Find where the given text appears and provide that cell's center as [X, Y] coordinate. 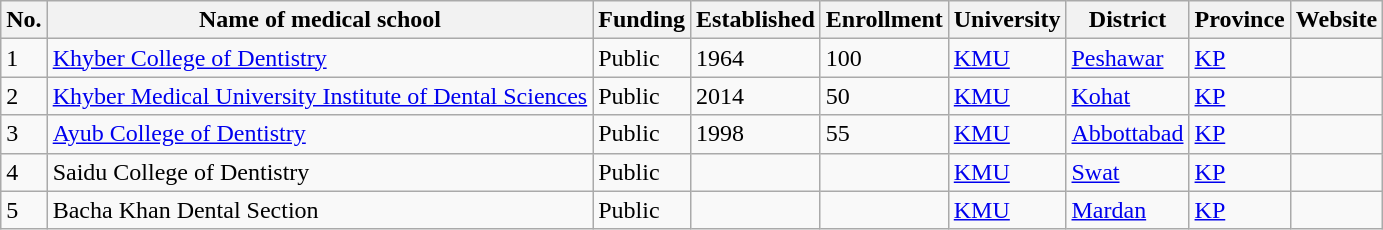
55 [884, 134]
Kohat [1128, 96]
100 [884, 58]
Mardan [1128, 210]
Khyber Medical University Institute of Dental Sciences [320, 96]
1998 [756, 134]
1 [24, 58]
Abbottabad [1128, 134]
No. [24, 20]
Swat [1128, 172]
2014 [756, 96]
Saidu College of Dentistry [320, 172]
Bacha Khan Dental Section [320, 210]
3 [24, 134]
University [1007, 20]
Website [1336, 20]
District [1128, 20]
Ayub College of Dentistry [320, 134]
Name of medical school [320, 20]
50 [884, 96]
5 [24, 210]
Peshawar [1128, 58]
1964 [756, 58]
4 [24, 172]
Funding [642, 20]
2 [24, 96]
Enrollment [884, 20]
Established [756, 20]
Khyber College of Dentistry [320, 58]
Province [1240, 20]
